Provide the [x, y] coordinate of the cell's center where the given text is located.  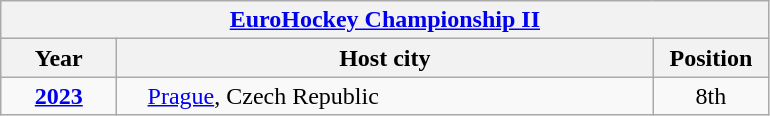
Prague, Czech Republic [385, 96]
8th [711, 96]
2023 [59, 96]
Position [711, 58]
EuroHockey Championship II [385, 20]
Host city [385, 58]
Year [59, 58]
